Capture the cell that displays the provided text and extract its (X, Y) central coordinate. 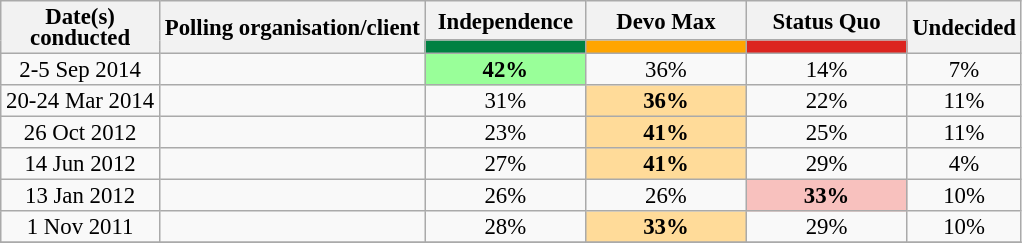
14% (826, 70)
10% (964, 196)
23% (506, 133)
Status Quo (826, 20)
26 Oct 2012 (80, 133)
Devo Max (666, 20)
4% (964, 164)
22% (826, 101)
31% (506, 101)
Polling organisation/client (292, 28)
33% (826, 196)
Undecided (964, 28)
7% (964, 70)
14 Jun 2012 (80, 164)
Independence (506, 20)
2-5 Sep 2014 (80, 70)
25% (826, 133)
13 Jan 2012 (80, 196)
42% (506, 70)
Date(s)conducted (80, 28)
29% (826, 164)
27% (506, 164)
20-24 Mar 2014 (80, 101)
